Return (x, y) of the center of cell containing provided text 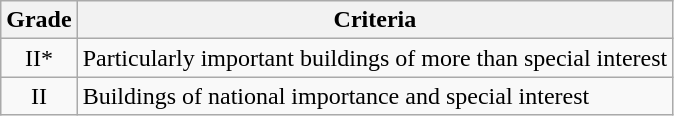
Criteria (375, 20)
Particularly important buildings of more than special interest (375, 58)
II (39, 96)
Grade (39, 20)
Buildings of national importance and special interest (375, 96)
II* (39, 58)
